Determine the (X, Y) coordinate at the center of the cell enclosing the given text.  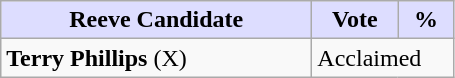
Terry Phillips (X) (156, 58)
Vote (355, 20)
Reeve Candidate (156, 20)
% (426, 20)
Acclaimed (383, 58)
